For the text-containing cell, return its midpoint in (x, y) coordinate format. 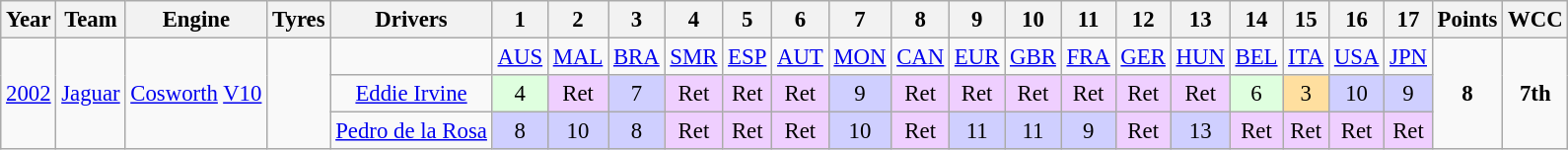
Pedro de la Rosa (411, 131)
5 (748, 20)
CAN (921, 57)
Engine (196, 20)
JPN (1408, 57)
Cosworth V10 (196, 95)
GBR (1033, 57)
AUS (520, 57)
2002 (29, 95)
HUN (1200, 57)
17 (1408, 20)
Eddie Irvine (411, 94)
MAL (578, 57)
WCC (1535, 20)
BRA (637, 57)
Team (91, 20)
Drivers (411, 20)
7th (1535, 95)
Year (29, 20)
MON (860, 57)
15 (1306, 20)
Tyres (299, 20)
2 (578, 20)
USA (1357, 57)
14 (1256, 20)
Jaguar (91, 95)
16 (1357, 20)
AUT (801, 57)
ESP (748, 57)
SMR (694, 57)
GER (1143, 57)
EUR (977, 57)
FRA (1089, 57)
Points (1467, 20)
BEL (1256, 57)
12 (1143, 20)
1 (520, 20)
ITA (1306, 57)
